Provide the [x, y] coordinate of the cell's center where the given text is located.  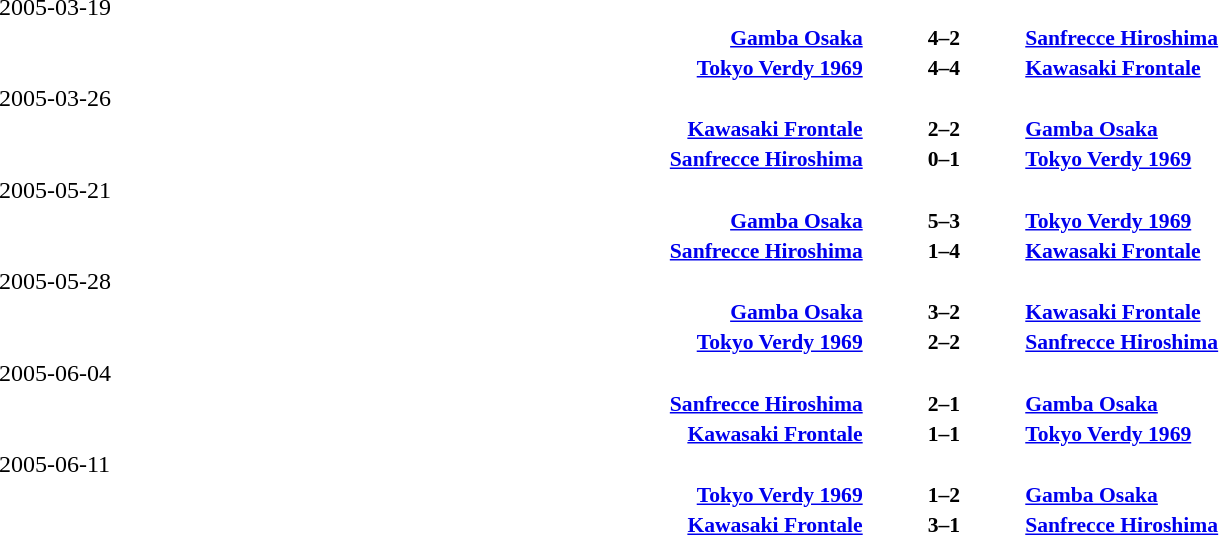
4–2 [944, 38]
0–1 [944, 159]
1–2 [944, 495]
5–3 [944, 220]
1–1 [944, 434]
4–4 [944, 68]
1–4 [944, 250]
3–2 [944, 312]
2–1 [944, 404]
